From the cell containing the given text, extract its center point as (X, Y) coordinate. 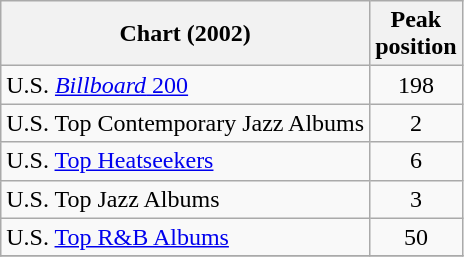
50 (416, 237)
U.S. Top R&B Albums (186, 237)
U.S. Top Contemporary Jazz Albums (186, 123)
Peakposition (416, 34)
6 (416, 161)
198 (416, 85)
U.S. Billboard 200 (186, 85)
Chart (2002) (186, 34)
U.S. Top Heatseekers (186, 161)
U.S. Top Jazz Albums (186, 199)
2 (416, 123)
3 (416, 199)
